Locate the cell with the specified text and output its [X, Y] center coordinate. 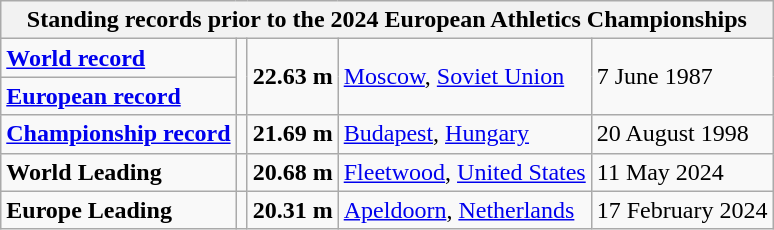
22.63 m [292, 77]
17 February 2024 [682, 210]
21.69 m [292, 134]
20 August 1998 [682, 134]
20.68 m [292, 172]
Championship record [118, 134]
7 June 1987 [682, 77]
11 May 2024 [682, 172]
Europe Leading [118, 210]
World Leading [118, 172]
Fleetwood, United States [464, 172]
20.31 m [292, 210]
Moscow, Soviet Union [464, 77]
Apeldoorn, Netherlands [464, 210]
Standing records prior to the 2024 European Athletics Championships [387, 20]
European record [118, 96]
Budapest, Hungary [464, 134]
World record [118, 58]
